From the cell containing the given text, extract its center point as [x, y] coordinate. 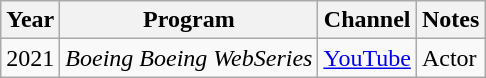
Year [30, 20]
2021 [30, 58]
Actor [450, 58]
Channel [367, 20]
Program [189, 20]
YouTube [367, 58]
Boeing Boeing WebSeries [189, 58]
Notes [450, 20]
